From the cell containing the given text, extract its center point as (X, Y) coordinate. 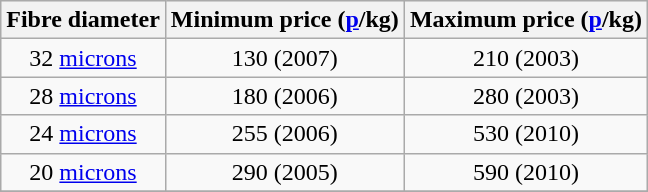
210 (2003) (526, 58)
130 (2007) (284, 58)
180 (2006) (284, 96)
20 microns (84, 172)
Minimum price (p/kg) (284, 20)
530 (2010) (526, 134)
280 (2003) (526, 96)
32 microns (84, 58)
Fibre diameter (84, 20)
290 (2005) (284, 172)
24 microns (84, 134)
590 (2010) (526, 172)
28 microns (84, 96)
Maximum price (p/kg) (526, 20)
255 (2006) (284, 134)
